Find where the given text appears and provide that cell's center as [x, y] coordinate. 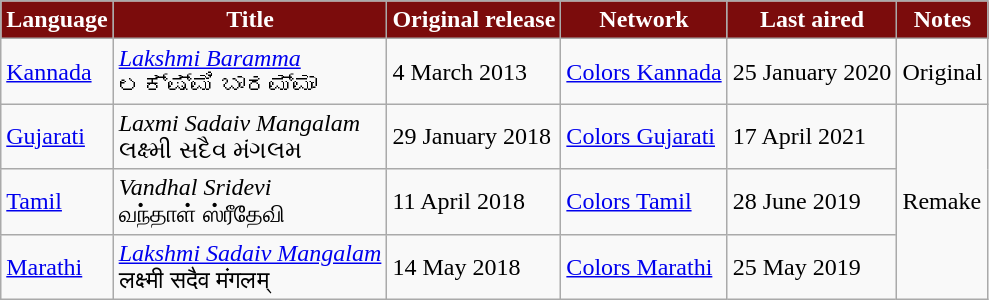
Colors Kannada [644, 72]
Lakshmi Sadaiv Mangalam लक्ष्मी सदैव मंगलम् [250, 266]
Kannada [57, 72]
Marathi [57, 266]
Remake [942, 202]
Colors Tamil [644, 202]
Network [644, 20]
Tamil [57, 202]
Title [250, 20]
25 May 2019 [812, 266]
11 April 2018 [474, 202]
Lakshmi Baramma ಲಕ್ಷ್ಮಿ ಬಾರಮ್ಮಾ [250, 72]
Colors Marathi [644, 266]
4 March 2013 [474, 72]
Original [942, 72]
Last aired [812, 20]
Notes [942, 20]
17 April 2021 [812, 136]
Laxmi Sadaiv Mangalam લક્ષ્મી સદૈવ મંગલમ [250, 136]
Vandhal Sridevi வந்தாள் ஸ்ரீதேவி [250, 202]
28 June 2019 [812, 202]
Original release [474, 20]
Colors Gujarati [644, 136]
25 January 2020 [812, 72]
Language [57, 20]
14 May 2018 [474, 266]
Gujarati [57, 136]
29 January 2018 [474, 136]
